Provide the [x, y] coordinate of the cell's center where the given text is located.  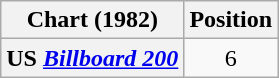
Chart (1982) [92, 20]
6 [231, 58]
US Billboard 200 [92, 58]
Position [231, 20]
